Search for the cell housing the specified text and yield its (x, y) center coordinate. 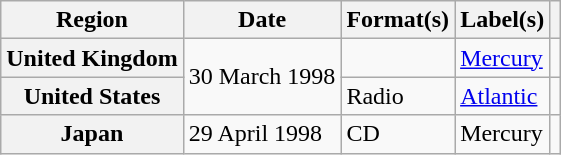
Label(s) (502, 20)
Region (92, 20)
29 April 1998 (262, 134)
Atlantic (502, 96)
Radio (398, 96)
Date (262, 20)
United States (92, 96)
Japan (92, 134)
30 March 1998 (262, 77)
CD (398, 134)
Format(s) (398, 20)
United Kingdom (92, 58)
